Return (x, y) of the center of cell containing provided text 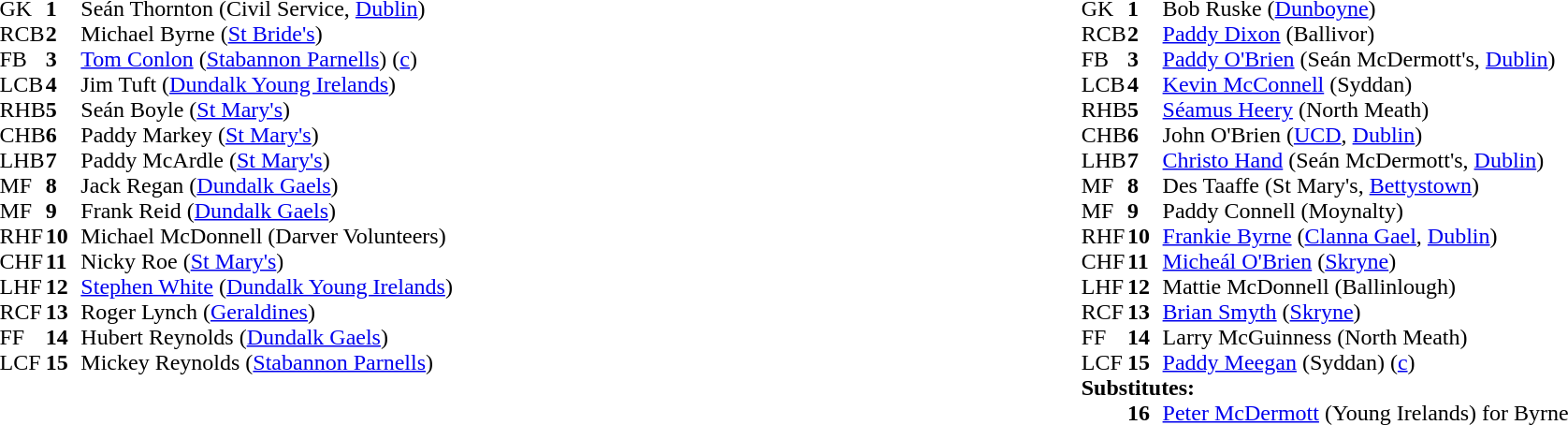
Paddy McArdle (St Mary's) (267, 161)
Stephen White (Dundalk Young Irelands) (267, 286)
Michael McDonnell (Darver Volunteers) (267, 236)
Jack Regan (Dundalk Gaels) (267, 185)
Roger Lynch (Geraldines) (267, 313)
Hubert Reynolds (Dundalk Gaels) (267, 337)
Frank Reid (Dundalk Gaels) (267, 212)
Nicky Roe (St Mary's) (267, 262)
Seán Boyle (St Mary's) (267, 110)
Mickey Reynolds (Stabannon Parnells) (267, 363)
Paddy Markey (St Mary's) (267, 135)
Tom Conlon (Stabannon Parnells) (c) (267, 60)
Michael Byrne (St Bride's) (267, 34)
Jim Tuft (Dundalk Young Irelands) (267, 84)
